Find where the given text appears and provide that cell's center as [X, Y] coordinate. 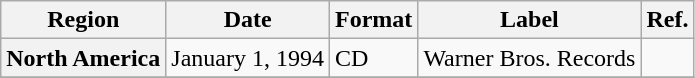
Warner Bros. Records [530, 58]
Date [248, 20]
North America [84, 58]
January 1, 1994 [248, 58]
CD [373, 58]
Ref. [668, 20]
Region [84, 20]
Format [373, 20]
Label [530, 20]
